From the cell containing the given text, extract its center point as (X, Y) coordinate. 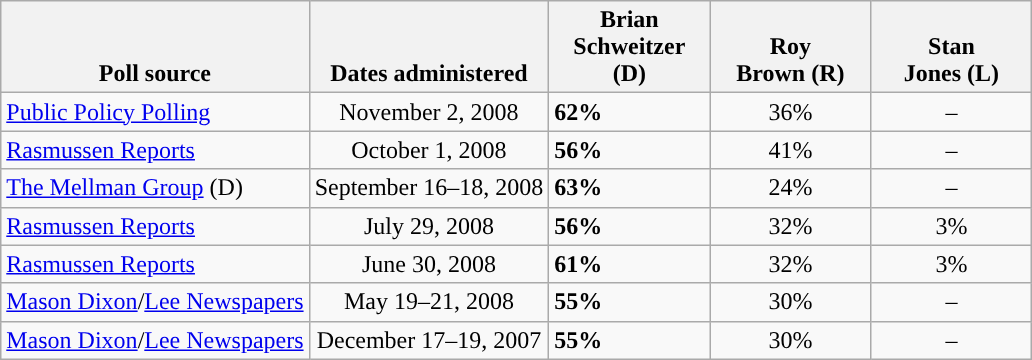
November 2, 2008 (429, 112)
StanJones (L) (952, 47)
October 1, 2008 (429, 150)
24% (790, 188)
63% (630, 188)
May 19–21, 2008 (429, 302)
36% (790, 112)
Poll source (155, 47)
Dates administered (429, 47)
The Mellman Group (D) (155, 188)
September 16–18, 2008 (429, 188)
Public Policy Polling (155, 112)
June 30, 2008 (429, 264)
December 17–19, 2007 (429, 340)
62% (630, 112)
BrianSchweitzer (D) (630, 47)
RoyBrown (R) (790, 47)
July 29, 2008 (429, 226)
41% (790, 150)
61% (630, 264)
